Identify which cell holds the provided text, then report its (x, y) central coordinate. 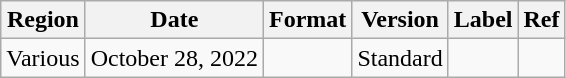
Label (483, 20)
Ref (542, 20)
Standard (400, 58)
Version (400, 20)
Date (174, 20)
Region (43, 20)
Various (43, 58)
Format (308, 20)
October 28, 2022 (174, 58)
